Find where the given text appears and provide that cell's center as (X, Y) coordinate. 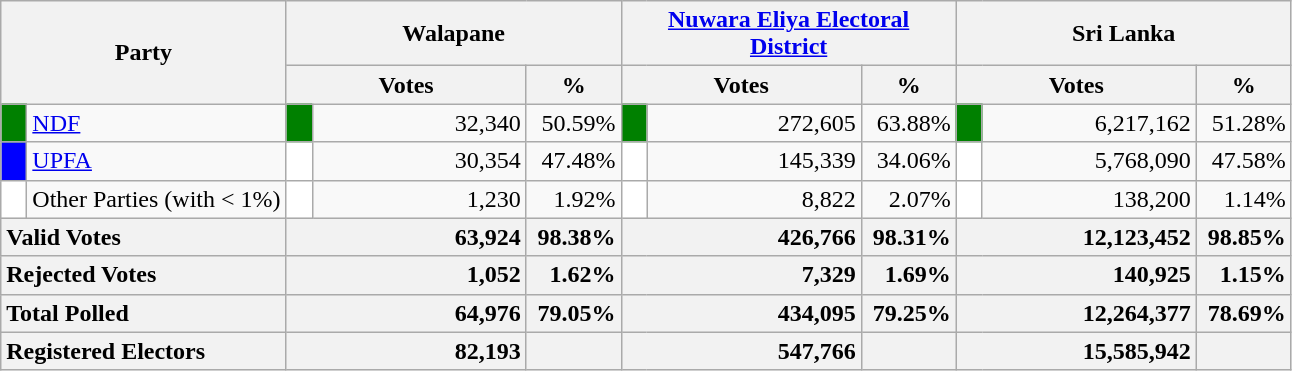
34.06% (908, 161)
82,193 (406, 351)
Walapane (454, 34)
32,340 (419, 123)
1,052 (406, 275)
426,766 (741, 237)
Registered Electors (144, 351)
1.69% (908, 275)
138,200 (1089, 199)
47.58% (1244, 161)
547,766 (741, 351)
30,354 (419, 161)
6,217,162 (1089, 123)
1.62% (574, 275)
272,605 (754, 123)
64,976 (406, 313)
Sri Lanka (1124, 34)
7,329 (741, 275)
50.59% (574, 123)
79.05% (574, 313)
63.88% (908, 123)
8,822 (754, 199)
Party (144, 52)
1.15% (1244, 275)
1.14% (1244, 199)
Nuwara Eliya Electoral District (788, 34)
78.69% (1244, 313)
98.38% (574, 237)
434,095 (741, 313)
1,230 (419, 199)
12,123,452 (1076, 237)
79.25% (908, 313)
UPFA (156, 161)
98.31% (908, 237)
Other Parties (with < 1%) (156, 199)
2.07% (908, 199)
NDF (156, 123)
51.28% (1244, 123)
15,585,942 (1076, 351)
145,339 (754, 161)
Valid Votes (144, 237)
Total Polled (144, 313)
47.48% (574, 161)
5,768,090 (1089, 161)
98.85% (1244, 237)
140,925 (1076, 275)
Rejected Votes (144, 275)
12,264,377 (1076, 313)
1.92% (574, 199)
63,924 (406, 237)
